Detect which cell encompasses the target text, then output its (X, Y) center coordinate. 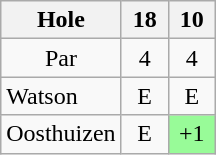
Par (61, 58)
18 (144, 20)
Watson (61, 96)
Hole (61, 20)
10 (192, 20)
Oosthuizen (61, 134)
+1 (192, 134)
